Pinpoint the cell where the given text exists, returning its [x, y] midpoint coordinate. 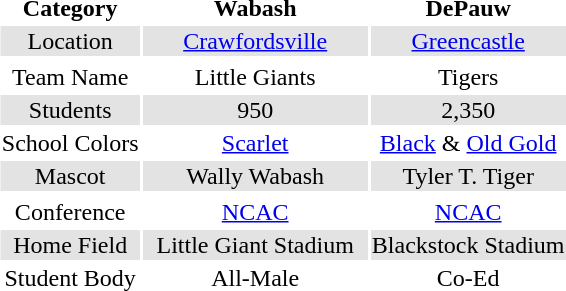
Tyler T. Tiger [468, 176]
Wally Wabash [255, 176]
Students [70, 110]
School Colors [70, 143]
Crawfordsville [255, 41]
Home Field [70, 245]
Greencastle [468, 41]
Little Giant Stadium [255, 245]
Team Name [70, 77]
Location [70, 41]
Black & Old Gold [468, 143]
2,350 [468, 110]
Blackstock Stadium [468, 245]
Mascot [70, 176]
Tigers [468, 77]
Conference [70, 212]
Scarlet [255, 143]
950 [255, 110]
Little Giants [255, 77]
